Capture the cell that displays the provided text and extract its (x, y) central coordinate. 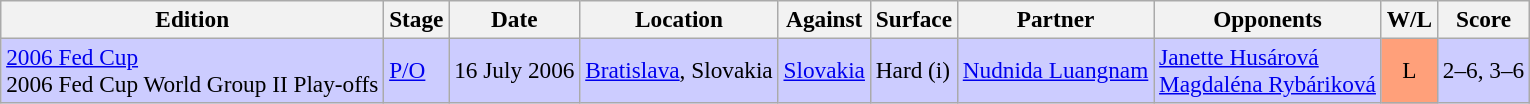
Edition (192, 19)
Date (514, 19)
16 July 2006 (514, 70)
Against (824, 19)
Hard (i) (914, 70)
Location (679, 19)
2006 Fed Cup 2006 Fed Cup World Group II Play-offs (192, 70)
L (1409, 70)
Janette Husárová Magdaléna Rybáriková (1268, 70)
Score (1483, 19)
Bratislava, Slovakia (679, 70)
P/O (416, 70)
Nudnida Luangnam (1055, 70)
W/L (1409, 19)
Surface (914, 19)
Slovakia (824, 70)
Stage (416, 19)
Partner (1055, 19)
2–6, 3–6 (1483, 70)
Opponents (1268, 19)
